From the cell containing the given text, extract its center point as [x, y] coordinate. 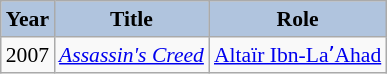
2007 [28, 55]
Year [28, 19]
Altaïr Ibn-LaʼAhad [298, 55]
Assassin's Creed [132, 55]
Role [298, 19]
Title [132, 19]
